Output the (X, Y) coordinate of the center of the cell containing the given text.  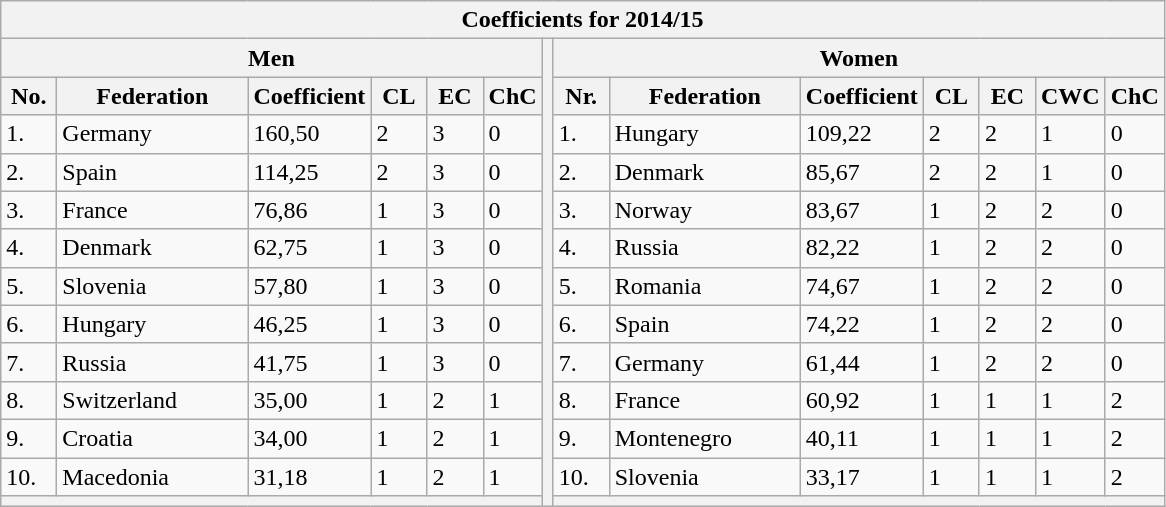
Nr. (581, 96)
Coefficients for 2014/15 (583, 20)
85,67 (862, 172)
35,00 (310, 400)
83,67 (862, 210)
57,80 (310, 286)
Switzerland (152, 400)
160,50 (310, 134)
Women (858, 58)
Macedonia (152, 477)
61,44 (862, 362)
41,75 (310, 362)
31,18 (310, 477)
33,17 (862, 477)
76,86 (310, 210)
74,67 (862, 286)
74,22 (862, 324)
82,22 (862, 248)
46,25 (310, 324)
34,00 (310, 438)
Montenegro (704, 438)
40,11 (862, 438)
Croatia (152, 438)
Norway (704, 210)
Men (272, 58)
Romania (704, 286)
62,75 (310, 248)
114,25 (310, 172)
CWC (1070, 96)
No. (29, 96)
109,22 (862, 134)
60,92 (862, 400)
